Identify which cell holds the provided text, then report its [x, y] central coordinate. 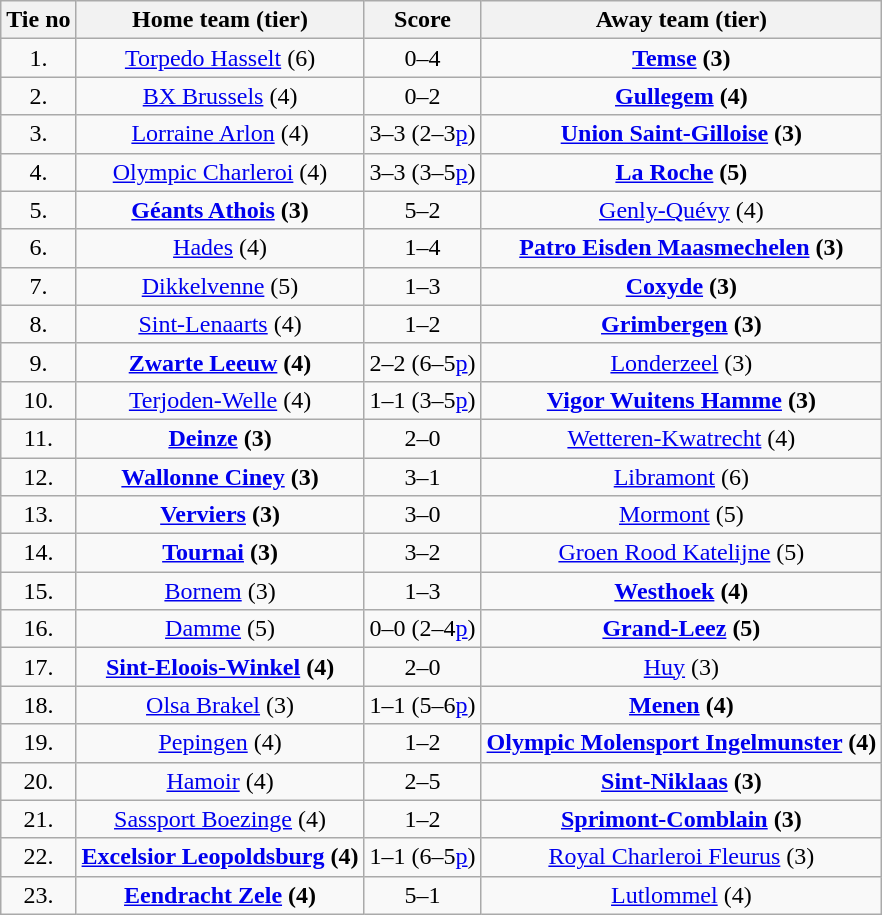
12. [38, 477]
Olympic Molensport Ingelmunster (4) [682, 743]
1–1 (3–5p) [422, 400]
Olympic Charleroi (4) [220, 172]
Genly-Quévy (4) [682, 210]
5–2 [422, 210]
BX Brussels (4) [220, 96]
1–4 [422, 248]
0–4 [422, 58]
Bornem (3) [220, 591]
17. [38, 667]
Patro Eisden Maasmechelen (3) [682, 248]
1. [38, 58]
1–1 (6–5p) [422, 857]
Sint-Lenaarts (4) [220, 324]
4. [38, 172]
Away team (tier) [682, 20]
Sint-Niklaas (3) [682, 781]
23. [38, 895]
Vigor Wuitens Hamme (3) [682, 400]
18. [38, 705]
7. [38, 286]
Damme (5) [220, 629]
Sprimont-Comblain (3) [682, 819]
Grimbergen (3) [682, 324]
22. [38, 857]
11. [38, 438]
Terjoden-Welle (4) [220, 400]
Hades (4) [220, 248]
Wetteren-Kwatrecht (4) [682, 438]
Pepingen (4) [220, 743]
Home team (tier) [220, 20]
Hamoir (4) [220, 781]
Tie no [38, 20]
Huy (3) [682, 667]
Royal Charleroi Fleurus (3) [682, 857]
14. [38, 553]
Mormont (5) [682, 515]
16. [38, 629]
Score [422, 20]
3–3 (2–3p) [422, 134]
Eendracht Zele (4) [220, 895]
3–0 [422, 515]
La Roche (5) [682, 172]
3–3 (3–5p) [422, 172]
5–1 [422, 895]
1–1 (5–6p) [422, 705]
Zwarte Leeuw (4) [220, 362]
6. [38, 248]
2. [38, 96]
2–2 (6–5p) [422, 362]
3. [38, 134]
13. [38, 515]
Sint-Eloois-Winkel (4) [220, 667]
0–2 [422, 96]
Excelsior Leopoldsburg (4) [220, 857]
Tournai (3) [220, 553]
Libramont (6) [682, 477]
Gullegem (4) [682, 96]
Wallonne Ciney (3) [220, 477]
15. [38, 591]
Groen Rood Katelijne (5) [682, 553]
Verviers (3) [220, 515]
19. [38, 743]
3–2 [422, 553]
Sassport Boezinge (4) [220, 819]
21. [38, 819]
Dikkelvenne (5) [220, 286]
Olsa Brakel (3) [220, 705]
Lorraine Arlon (4) [220, 134]
Londerzeel (3) [682, 362]
Géants Athois (3) [220, 210]
9. [38, 362]
Deinze (3) [220, 438]
Grand-Leez (5) [682, 629]
0–0 (2–4p) [422, 629]
Westhoek (4) [682, 591]
Lutlommel (4) [682, 895]
Coxyde (3) [682, 286]
20. [38, 781]
5. [38, 210]
Menen (4) [682, 705]
Temse (3) [682, 58]
10. [38, 400]
Torpedo Hasselt (6) [220, 58]
2–5 [422, 781]
3–1 [422, 477]
Union Saint-Gilloise (3) [682, 134]
8. [38, 324]
